Return the (X, Y) coordinate for the center point of the cell that contains the specified text.  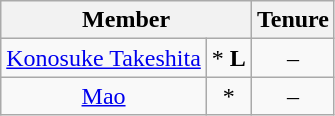
* (228, 96)
Member (126, 20)
* L (228, 58)
Tenure (292, 20)
Mao (104, 96)
Konosuke Takeshita (104, 58)
